Capture the cell that displays the provided text and extract its (x, y) central coordinate. 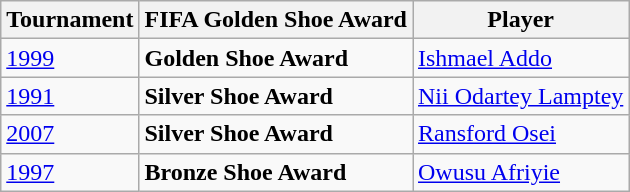
1997 (70, 172)
1991 (70, 96)
Ransford Osei (520, 134)
Owusu Afriyie (520, 172)
Tournament (70, 20)
FIFA Golden Shoe Award (276, 20)
2007 (70, 134)
Bronze Shoe Award (276, 172)
1999 (70, 58)
Golden Shoe Award (276, 58)
Ishmael Addo (520, 58)
Nii Odartey Lamptey (520, 96)
Player (520, 20)
